Provide the [X, Y] coordinate of the cell's center where the given text is located.  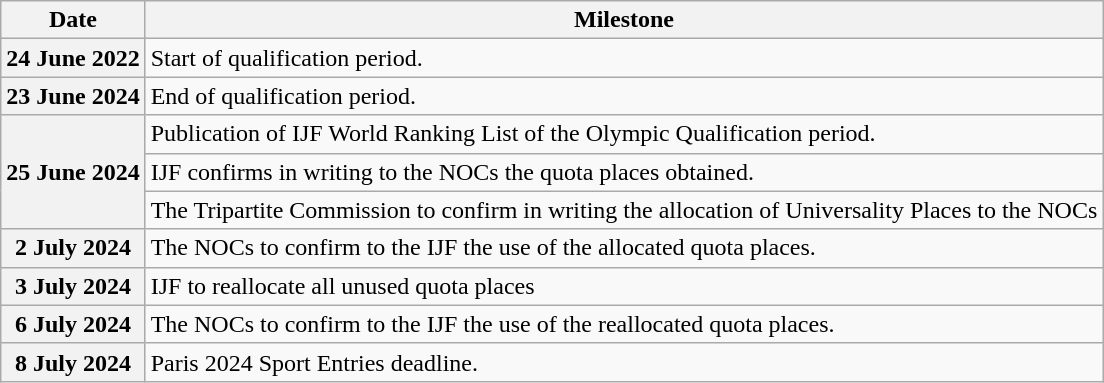
The NOCs to confirm to the IJF the use of the allocated quota places. [624, 248]
25 June 2024 [73, 172]
IJF confirms in writing to the NOCs the quota places obtained. [624, 172]
23 June 2024 [73, 96]
Paris 2024 Sport Entries deadline. [624, 362]
8 July 2024 [73, 362]
The Tripartite Commission to confirm in writing the allocation of Universality Places to the NOCs [624, 210]
24 June 2022 [73, 58]
3 July 2024 [73, 286]
Date [73, 20]
IJF to reallocate all unused quota places [624, 286]
6 July 2024 [73, 324]
Start of qualification period. [624, 58]
End of qualification period. [624, 96]
The NOCs to confirm to the IJF the use of the reallocated quota places. [624, 324]
Milestone [624, 20]
2 July 2024 [73, 248]
Publication of IJF World Ranking List of the Olympic Qualification period. [624, 134]
